Identify which cell holds the provided text, then report its (x, y) central coordinate. 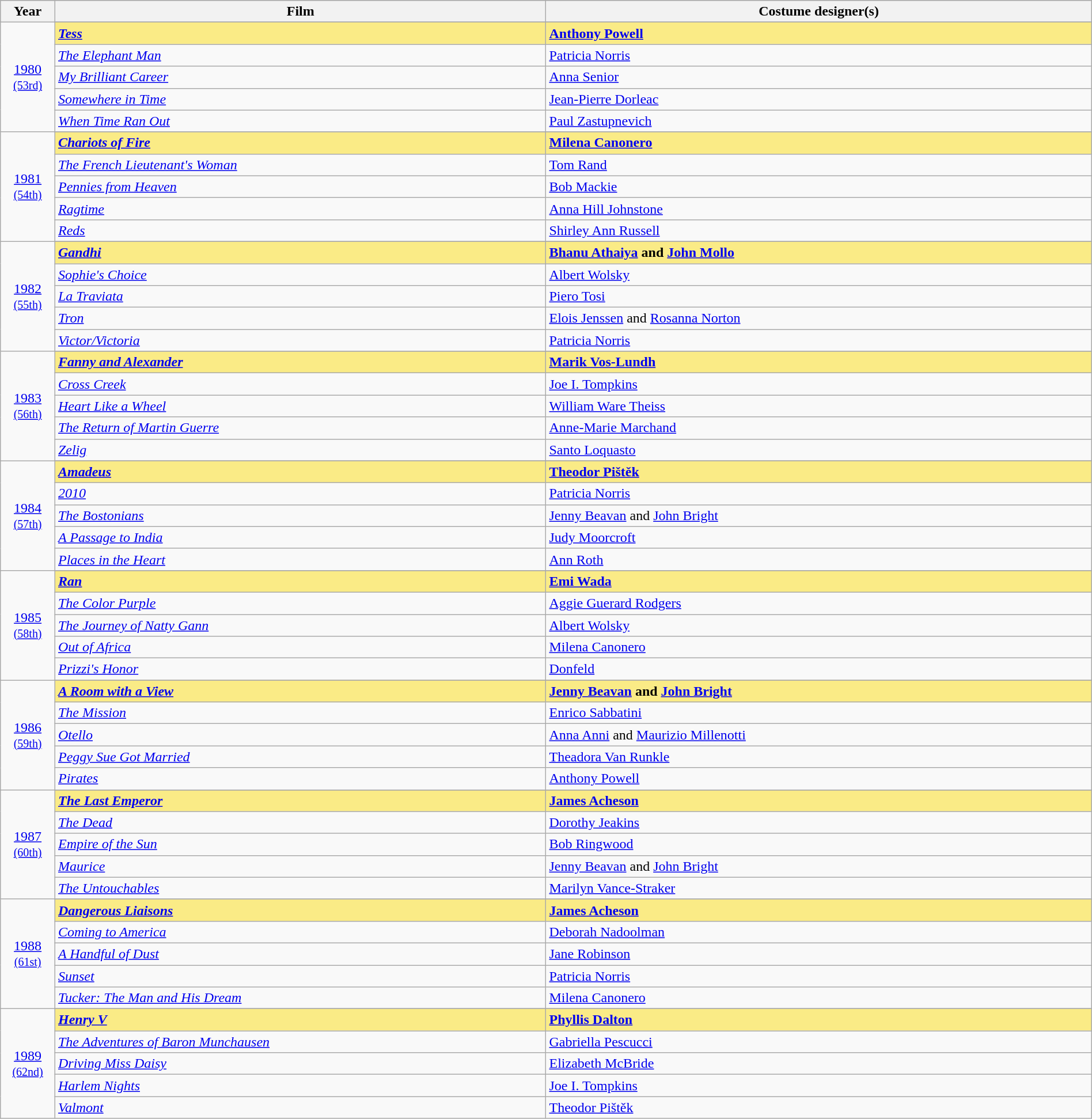
The Adventures of Baron Munchausen (301, 1042)
Year (28, 12)
A Handful of Dust (301, 954)
1984 (57th) (28, 515)
Otello (301, 735)
Prizzi's Honor (301, 669)
Dorothy Jeakins (819, 822)
Enrico Sabbatini (819, 713)
Driving Miss Daisy (301, 1064)
Phyllis Dalton (819, 1020)
Ran (301, 581)
Amadeus (301, 472)
1983 (56th) (28, 406)
Anne-Marie Marchand (819, 428)
Bhanu Athaiya and John Mollo (819, 252)
Gabriella Pescucci (819, 1042)
1981 (54th) (28, 187)
Places in the Heart (301, 559)
The Journey of Natty Gann (301, 625)
Sunset (301, 976)
Elizabeth McBride (819, 1064)
Coming to America (301, 932)
The French Lieutenant's Woman (301, 165)
1988 (61st) (28, 954)
Anna Hill Johnstone (819, 208)
Piero Tosi (819, 297)
Victor/Victoria (301, 340)
La Traviata (301, 297)
1989 (62nd) (28, 1064)
Sophie's Choice (301, 275)
1982 (55th) (28, 296)
When Time Ran Out (301, 121)
Santo Loquasto (819, 450)
The Dead (301, 822)
Valmont (301, 1107)
1985 (58th) (28, 625)
The Color Purple (301, 603)
Deborah Nadoolman (819, 932)
1986 (59th) (28, 735)
Pennies from Heaven (301, 187)
The Elephant Man (301, 55)
Pirates (301, 779)
Gandhi (301, 252)
Henry V (301, 1020)
Tess (301, 33)
Fanny and Alexander (301, 362)
A Passage to India (301, 537)
Ann Roth (819, 559)
Maurice (301, 866)
The Untouchables (301, 888)
Out of Africa (301, 647)
2010 (301, 494)
The Bostonians (301, 515)
The Mission (301, 713)
Peggy Sue Got Married (301, 757)
Jean-Pierre Dorleac (819, 99)
Somewhere in Time (301, 99)
Anna Anni and Maurizio Millenotti (819, 735)
Tron (301, 318)
Dangerous Liaisons (301, 910)
The Return of Martin Guerre (301, 428)
Marilyn Vance-Straker (819, 888)
Judy Moorcroft (819, 537)
Elois Jenssen and Rosanna Norton (819, 318)
Paul Zastupnevich (819, 121)
Donfeld (819, 669)
Harlem Nights (301, 1086)
1987 (60th) (28, 844)
Cross Creek (301, 384)
Bob Mackie (819, 187)
Aggie Guerard Rodgers (819, 603)
Zelig (301, 450)
Jane Robinson (819, 954)
Heart Like a Wheel (301, 406)
Reds (301, 230)
Costume designer(s) (819, 12)
My Brilliant Career (301, 77)
Film (301, 12)
Tucker: The Man and His Dream (301, 998)
Bob Ringwood (819, 844)
Theadora Van Runkle (819, 757)
The Last Emperor (301, 801)
Anna Senior (819, 77)
Ragtime (301, 208)
1980 (53rd) (28, 77)
Marik Vos-Lundh (819, 362)
Tom Rand (819, 165)
William Ware Theiss (819, 406)
Empire of the Sun (301, 844)
A Room with a View (301, 691)
Emi Wada (819, 581)
Chariots of Fire (301, 143)
Shirley Ann Russell (819, 230)
